Output the (x, y) coordinate of the center of the cell containing the given text.  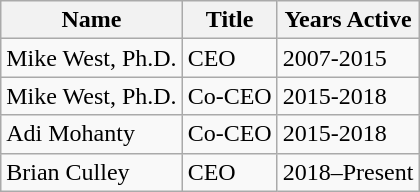
Adi Mohanty (92, 134)
Name (92, 20)
Title (230, 20)
2007-2015 (348, 58)
Brian Culley (92, 172)
Years Active (348, 20)
2018–Present (348, 172)
